Provide the (X, Y) coordinate of the cell's center where the given text is located.  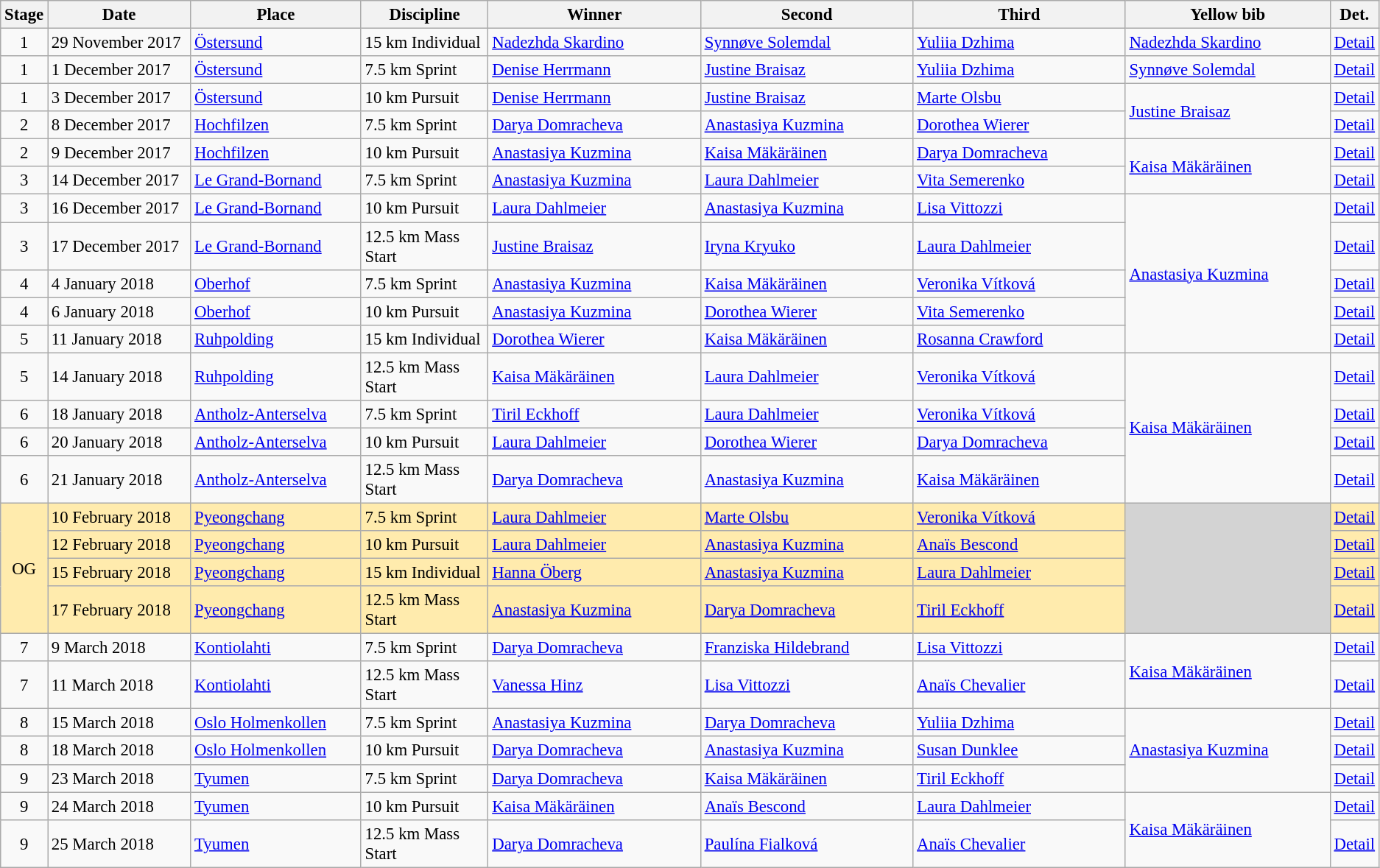
Iryna Kryuko (806, 246)
20 January 2018 (119, 442)
17 February 2018 (119, 610)
17 December 2017 (119, 246)
14 December 2017 (119, 180)
Yellow bib (1228, 15)
Susan Dunklee (1019, 751)
14 January 2018 (119, 377)
23 March 2018 (119, 778)
21 January 2018 (119, 480)
18 March 2018 (119, 751)
8 December 2017 (119, 125)
1 December 2017 (119, 70)
Rosanna Crawford (1019, 339)
4 January 2018 (119, 283)
6 January 2018 (119, 311)
Second (806, 15)
11 January 2018 (119, 339)
Place (276, 15)
9 March 2018 (119, 648)
15 February 2018 (119, 573)
OG (24, 568)
Hanna Öberg (594, 573)
25 March 2018 (119, 844)
Winner (594, 15)
Paulína Fialková (806, 844)
15 March 2018 (119, 723)
18 January 2018 (119, 414)
9 December 2017 (119, 153)
Stage (24, 15)
16 December 2017 (119, 208)
24 March 2018 (119, 806)
Det. (1354, 15)
Date (119, 15)
Third (1019, 15)
10 February 2018 (119, 517)
Franziska Hildebrand (806, 648)
11 March 2018 (119, 685)
29 November 2017 (119, 43)
12 February 2018 (119, 545)
3 December 2017 (119, 98)
Discipline (424, 15)
Vanessa Hinz (594, 685)
